From the cell containing the given text, extract its center point as [x, y] coordinate. 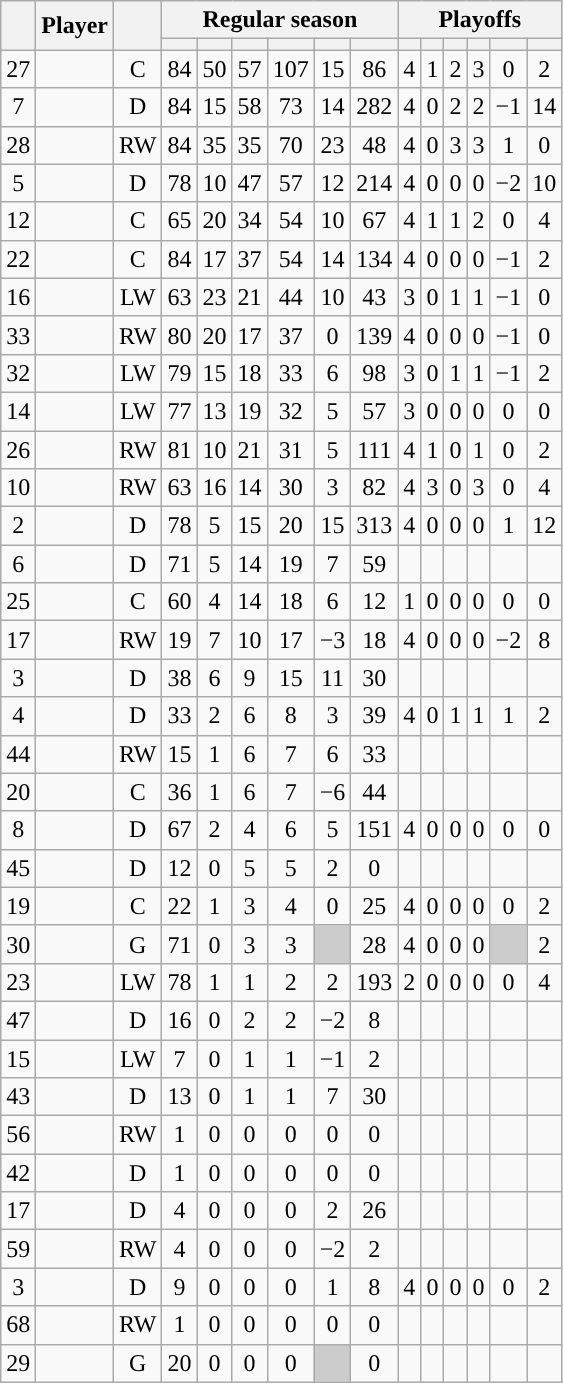
282 [374, 107]
68 [18, 1325]
151 [374, 830]
139 [374, 335]
27 [18, 69]
42 [18, 1173]
70 [290, 145]
48 [374, 145]
39 [374, 716]
73 [290, 107]
77 [180, 411]
193 [374, 982]
107 [290, 69]
98 [374, 373]
81 [180, 449]
45 [18, 868]
214 [374, 183]
11 [332, 678]
36 [180, 792]
29 [18, 1363]
65 [180, 221]
Regular season [280, 20]
79 [180, 373]
50 [214, 69]
56 [18, 1135]
−6 [332, 792]
134 [374, 259]
111 [374, 449]
34 [250, 221]
313 [374, 526]
Playoffs [480, 20]
80 [180, 335]
Player [75, 26]
86 [374, 69]
60 [180, 602]
−3 [332, 640]
58 [250, 107]
38 [180, 678]
82 [374, 488]
31 [290, 449]
